Return (x, y) of the center of cell containing provided text 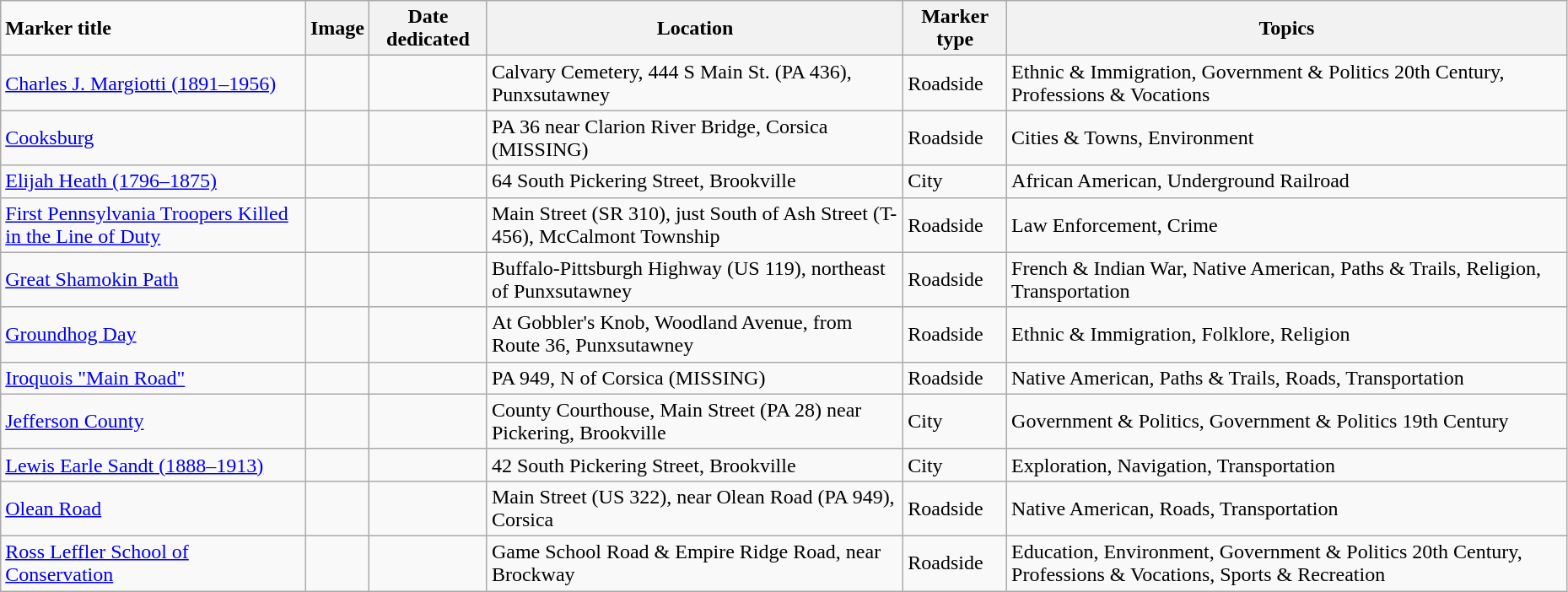
African American, Underground Railroad (1287, 181)
Law Enforcement, Crime (1287, 224)
Main Street (SR 310), just South of Ash Street (T-456), McCalmont Township (695, 224)
First Pennsylvania Troopers Killed in the Line of Duty (154, 224)
Game School Road & Empire Ridge Road, near Brockway (695, 563)
At Gobbler's Knob, Woodland Avenue, from Route 36, Punxsutawney (695, 334)
Location (695, 29)
Government & Politics, Government & Politics 19th Century (1287, 422)
Marker type (955, 29)
PA 949, N of Corsica (MISSING) (695, 378)
Olean Road (154, 508)
Cities & Towns, Environment (1287, 138)
Ethnic & Immigration, Government & Politics 20th Century, Professions & Vocations (1287, 83)
42 South Pickering Street, Brookville (695, 465)
Calvary Cemetery, 444 S Main St. (PA 436), Punxsutawney (695, 83)
64 South Pickering Street, Brookville (695, 181)
Image (337, 29)
Native American, Paths & Trails, Roads, Transportation (1287, 378)
Date dedicated (428, 29)
Charles J. Margiotti (1891–1956) (154, 83)
Groundhog Day (154, 334)
PA 36 near Clarion River Bridge, Corsica (MISSING) (695, 138)
Marker title (154, 29)
Jefferson County (154, 422)
Iroquois "Main Road" (154, 378)
Elijah Heath (1796–1875) (154, 181)
Cooksburg (154, 138)
Buffalo-Pittsburgh Highway (US 119), northeast of Punxsutawney (695, 280)
County Courthouse, Main Street (PA 28) near Pickering, Brookville (695, 422)
Education, Environment, Government & Politics 20th Century, Professions & Vocations, Sports & Recreation (1287, 563)
Ross Leffler School of Conservation (154, 563)
Lewis Earle Sandt (1888–1913) (154, 465)
Topics (1287, 29)
Exploration, Navigation, Transportation (1287, 465)
Great Shamokin Path (154, 280)
Main Street (US 322), near Olean Road (PA 949), Corsica (695, 508)
Ethnic & Immigration, Folklore, Religion (1287, 334)
French & Indian War, Native American, Paths & Trails, Religion, Transportation (1287, 280)
Native American, Roads, Transportation (1287, 508)
